Return the [X, Y] coordinate for the center point of the cell that contains the specified text.  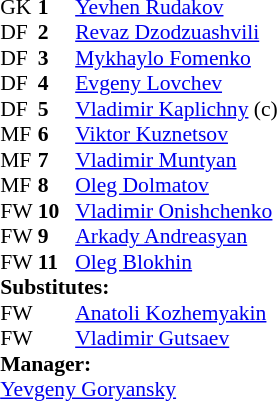
7 [57, 160]
4 [57, 83]
9 [57, 237]
6 [57, 135]
5 [57, 109]
11 [57, 262]
8 [57, 185]
2 [57, 33]
3 [57, 58]
10 [57, 211]
